Provide the [X, Y] coordinate of the cell's center where the given text is located.  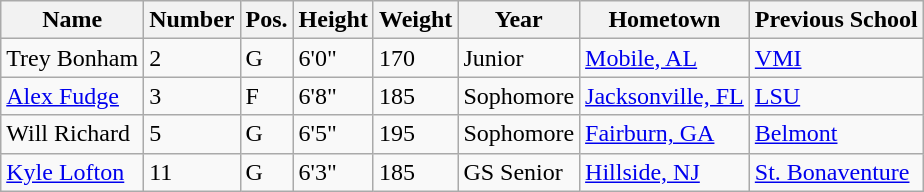
Number [192, 20]
11 [192, 172]
Hillside, NJ [665, 172]
Pos. [266, 20]
VMI [836, 58]
F [266, 96]
Alex Fudge [72, 96]
Belmont [836, 134]
St. Bonaventure [836, 172]
6'3" [333, 172]
Hometown [665, 20]
6'8" [333, 96]
LSU [836, 96]
Mobile, AL [665, 58]
170 [415, 58]
Weight [415, 20]
Kyle Lofton [72, 172]
Height [333, 20]
195 [415, 134]
Junior [519, 58]
3 [192, 96]
2 [192, 58]
6'5" [333, 134]
Will Richard [72, 134]
Name [72, 20]
6'0" [333, 58]
Year [519, 20]
Fairburn, GA [665, 134]
Previous School [836, 20]
Trey Bonham [72, 58]
Jacksonville, FL [665, 96]
GS Senior [519, 172]
5 [192, 134]
